Scan for the cell matching the given text and deliver its (X, Y) coordinate at center. 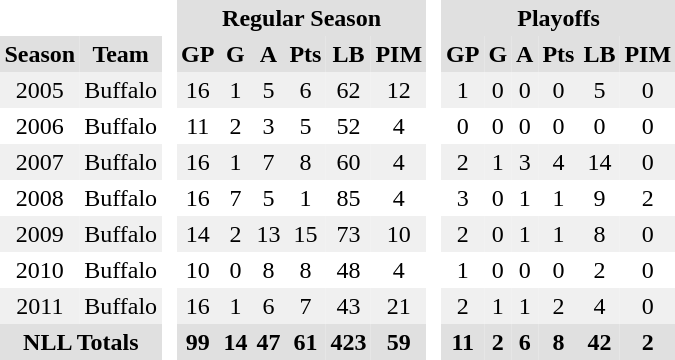
423 (348, 342)
2011 (40, 306)
2007 (40, 162)
15 (306, 234)
NLL Totals (81, 342)
12 (399, 90)
9 (600, 198)
52 (348, 126)
PIM (399, 54)
13 (268, 234)
48 (348, 270)
2009 (40, 234)
21 (399, 306)
61 (306, 342)
60 (348, 162)
Regular Season (302, 18)
99 (198, 342)
2008 (40, 198)
Team (121, 54)
73 (348, 234)
43 (348, 306)
42 (600, 342)
2005 (40, 90)
Season (40, 54)
2006 (40, 126)
85 (348, 198)
2010 (40, 270)
47 (268, 342)
59 (399, 342)
62 (348, 90)
